Determine the (X, Y) coordinate at the center of the cell enclosing the given text.  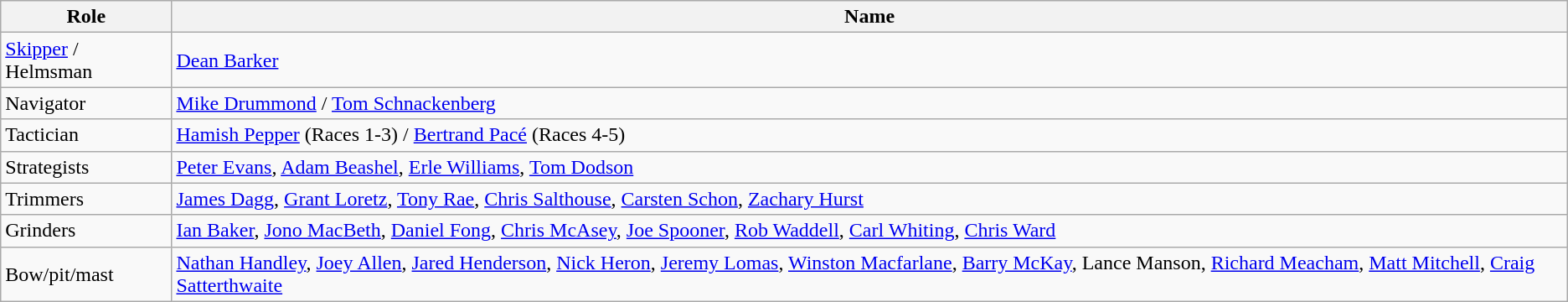
Skipper / Helmsman (86, 60)
Mike Drummond / Tom Schnackenberg (869, 103)
James Dagg, Grant Loretz, Tony Rae, Chris Salthouse, Carsten Schon, Zachary Hurst (869, 199)
Name (869, 17)
Hamish Pepper (Races 1-3) / Bertrand Pacé (Races 4-5) (869, 135)
Peter Evans, Adam Beashel, Erle Williams, Tom Dodson (869, 167)
Grinders (86, 231)
Ian Baker, Jono MacBeth, Daniel Fong, Chris McAsey, Joe Spooner, Rob Waddell, Carl Whiting, Chris Ward (869, 231)
Tactician (86, 135)
Trimmers (86, 199)
Bow/pit/mast (86, 273)
Role (86, 17)
Navigator (86, 103)
Strategists (86, 167)
Dean Barker (869, 60)
